Return (x, y) of the center of cell containing provided text 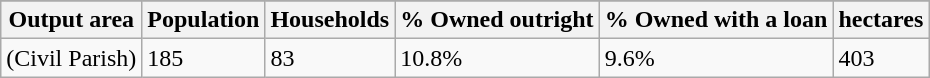
10.8% (497, 58)
hectares (881, 20)
83 (330, 58)
9.6% (716, 58)
185 (204, 58)
% Owned with a loan (716, 20)
Output area (72, 20)
Population (204, 20)
Households (330, 20)
(Civil Parish) (72, 58)
% Owned outright (497, 20)
403 (881, 58)
